Extract the [X, Y] coordinate from the center of the cell holding the provided text.  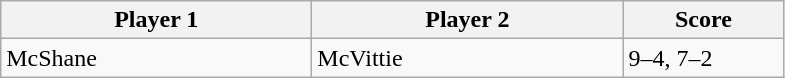
9–4, 7–2 [704, 58]
McShane [156, 58]
Player 2 [468, 20]
McVittie [468, 58]
Player 1 [156, 20]
Score [704, 20]
